Locate the cell with the specified text and output its [x, y] center coordinate. 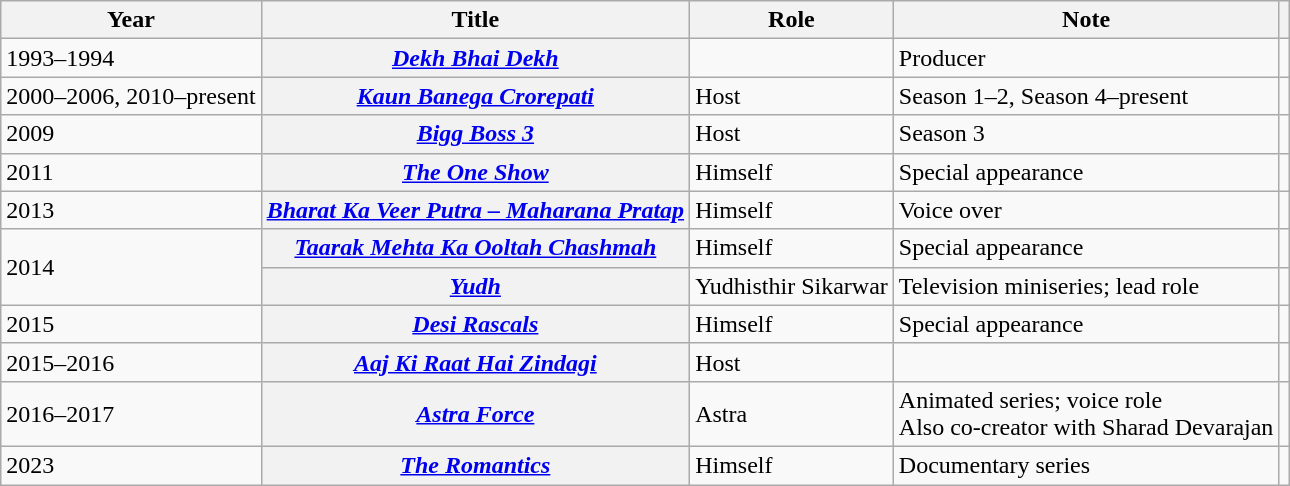
Yudhisthir Sikarwar [792, 286]
2013 [131, 210]
Title [475, 20]
1993–1994 [131, 58]
2014 [131, 267]
The Romantics [475, 465]
Dekh Bhai Dekh [475, 58]
Astra Force [475, 414]
Bigg Boss 3 [475, 134]
Yudh [475, 286]
Note [1086, 20]
Kaun Banega Crorepati [475, 96]
Year [131, 20]
2000–2006, 2010–present [131, 96]
Season 3 [1086, 134]
Voice over [1086, 210]
2011 [131, 172]
Desi Rascals [475, 324]
Documentary series [1086, 465]
Taarak Mehta Ka Ooltah Chashmah [475, 248]
2016–2017 [131, 414]
2023 [131, 465]
2015 [131, 324]
Producer [1086, 58]
The One Show [475, 172]
2015–2016 [131, 362]
Television miniseries; lead role [1086, 286]
Aaj Ki Raat Hai Zindagi [475, 362]
2009 [131, 134]
Season 1–2, Season 4–present [1086, 96]
Bharat Ka Veer Putra – Maharana Pratap [475, 210]
Animated series; voice roleAlso co-creator with Sharad Devarajan [1086, 414]
Role [792, 20]
Astra [792, 414]
